Determine the [x, y] coordinate at the center of the cell enclosing the given text.  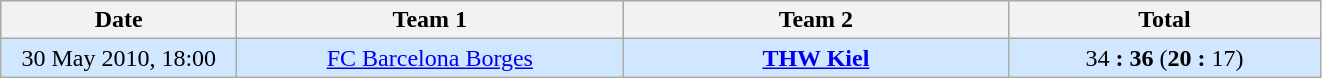
30 May 2010, 18:00 [119, 58]
Team 1 [430, 20]
THW Kiel [816, 58]
Team 2 [816, 20]
FC Barcelona Borges [430, 58]
Total [1164, 20]
34 : 36 (20 : 17) [1164, 58]
Date [119, 20]
